From the cell containing the given text, extract its center point as [x, y] coordinate. 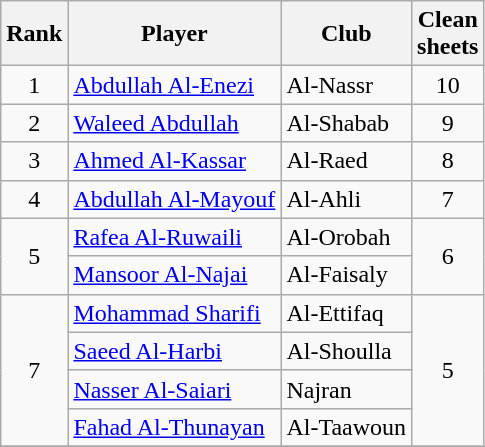
Rank [34, 34]
Nasser Al-Saiari [174, 389]
Saeed Al-Harbi [174, 351]
Al-Nassr [346, 85]
3 [34, 161]
Mohammad Sharifi [174, 313]
8 [448, 161]
Club [346, 34]
Al-Faisaly [346, 275]
4 [34, 199]
Al-Raed [346, 161]
Mansoor Al-Najai [174, 275]
2 [34, 123]
Najran [346, 389]
Ahmed Al-Kassar [174, 161]
Rafea Al-Ruwaili [174, 237]
Al-Ettifaq [346, 313]
Cleansheets [448, 34]
6 [448, 256]
Al-Taawoun [346, 427]
Waleed Abdullah [174, 123]
Al-Shabab [346, 123]
Abdullah Al-Enezi [174, 85]
Fahad Al-Thunayan [174, 427]
1 [34, 85]
10 [448, 85]
Al-Orobah [346, 237]
Abdullah Al-Mayouf [174, 199]
9 [448, 123]
Player [174, 34]
Al-Ahli [346, 199]
Al-Shoulla [346, 351]
